Extract the (x, y) coordinate from the center of the cell holding the provided text.  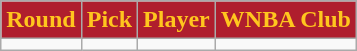
WNBA Club (286, 20)
Round (41, 20)
Pick (109, 20)
Player (177, 20)
